Determine the (x, y) coordinate at the center of the cell enclosing the given text.  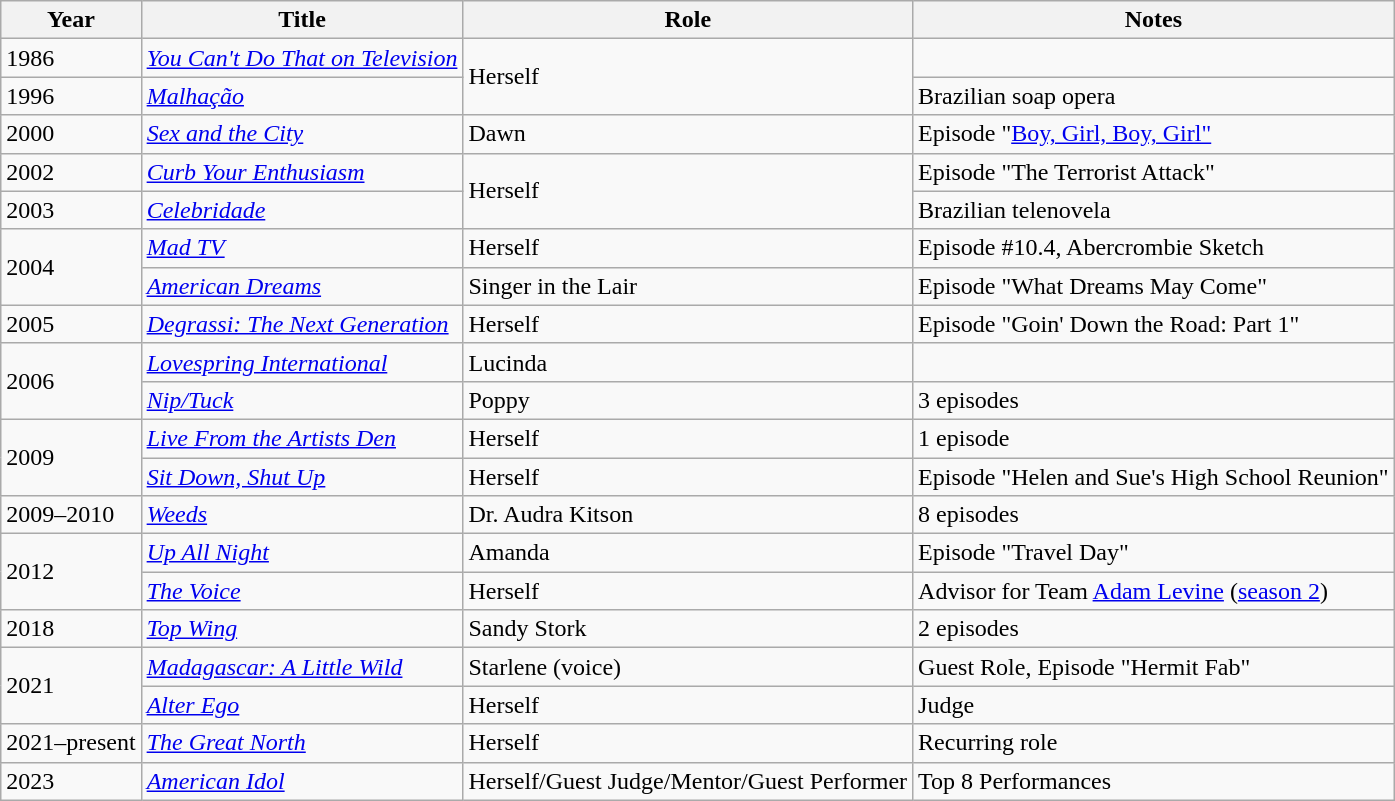
Malhação (302, 96)
Episode "Boy, Girl, Boy, Girl" (1154, 134)
Lovespring International (302, 362)
Episode "Travel Day" (1154, 553)
Up All Night (302, 553)
Sit Down, Shut Up (302, 477)
Brazilian telenovela (1154, 210)
8 episodes (1154, 515)
Advisor for Team Adam Levine (season 2) (1154, 591)
Sandy Stork (688, 629)
Sex and the City (302, 134)
2004 (71, 267)
Dr. Audra Kitson (688, 515)
Starlene (voice) (688, 667)
2009–2010 (71, 515)
You Can't Do That on Television (302, 58)
2003 (71, 210)
Poppy (688, 400)
Singer in the Lair (688, 286)
Recurring role (1154, 743)
Curb Your Enthusiasm (302, 172)
American Dreams (302, 286)
Role (688, 20)
Episode #10.4, Abercrombie Sketch (1154, 248)
Live From the Artists Den (302, 438)
Herself/Guest Judge/Mentor/Guest Performer (688, 781)
1996 (71, 96)
Judge (1154, 705)
2 episodes (1154, 629)
Guest Role, Episode "Hermit Fab" (1154, 667)
2006 (71, 381)
Dawn (688, 134)
Episode "Goin' Down the Road: Part 1" (1154, 324)
2012 (71, 572)
The Voice (302, 591)
Episode "The Terrorist Attack" (1154, 172)
2021 (71, 686)
Brazilian soap opera (1154, 96)
2018 (71, 629)
2023 (71, 781)
2000 (71, 134)
2002 (71, 172)
Madagascar: A Little Wild (302, 667)
American Idol (302, 781)
1 episode (1154, 438)
Title (302, 20)
The Great North (302, 743)
Notes (1154, 20)
Mad TV (302, 248)
Year (71, 20)
Episode "Helen and Sue's High School Reunion" (1154, 477)
Degrassi: The Next Generation (302, 324)
2009 (71, 457)
Top 8 Performances (1154, 781)
Weeds (302, 515)
2005 (71, 324)
Amanda (688, 553)
Top Wing (302, 629)
Celebridade (302, 210)
3 episodes (1154, 400)
2021–present (71, 743)
Nip/Tuck (302, 400)
1986 (71, 58)
Episode "What Dreams May Come" (1154, 286)
Lucinda (688, 362)
Alter Ego (302, 705)
